Scan for the cell matching the given text and deliver its (X, Y) coordinate at center. 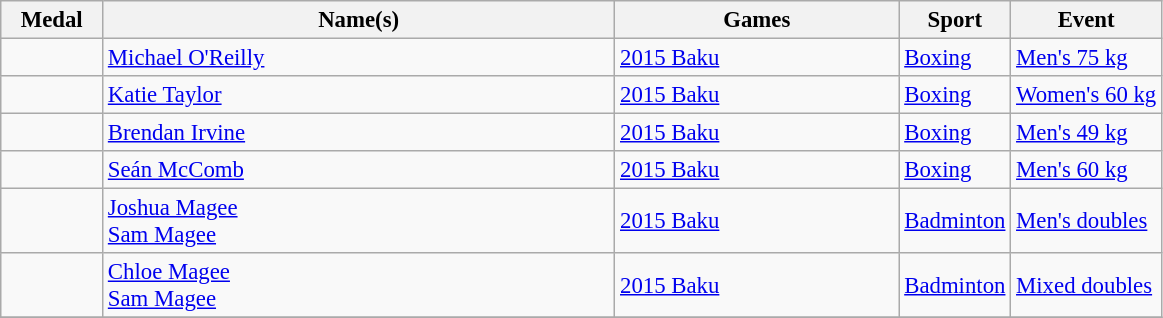
Seán McComb (359, 170)
Katie Taylor (359, 95)
Sport (955, 20)
Brendan Irvine (359, 133)
Men's 49 kg (1086, 133)
Joshua Magee Sam Magee (359, 222)
Name(s) (359, 20)
Event (1086, 20)
Men's doubles (1086, 222)
Women's 60 kg (1086, 95)
Michael O'Reilly (359, 58)
Games (757, 20)
Medal (52, 20)
Badminton (955, 222)
Men's 60 kg (1086, 170)
Men's 75 kg (1086, 58)
